Scan for the cell matching the given text and deliver its (X, Y) coordinate at center. 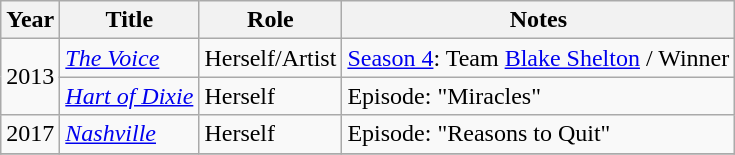
Episode: "Reasons to Quit" (538, 134)
2017 (30, 134)
Title (130, 20)
Season 4: Team Blake Shelton / Winner (538, 58)
The Voice (130, 58)
Year (30, 20)
Nashville (130, 134)
Hart of Dixie (130, 96)
Episode: "Miracles" (538, 96)
2013 (30, 77)
Herself/Artist (270, 58)
Notes (538, 20)
Role (270, 20)
